Detect which cell encompasses the target text, then output its (X, Y) center coordinate. 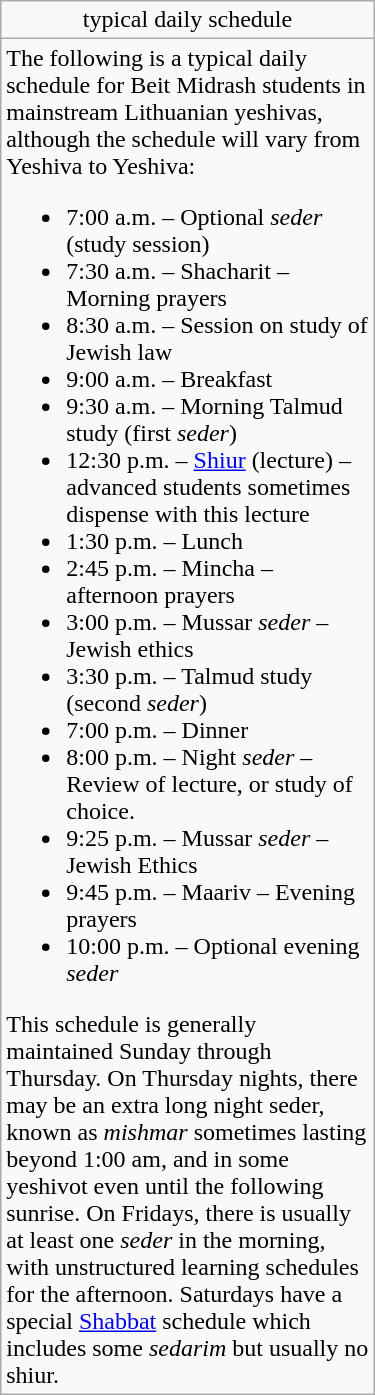
typical daily schedule (188, 20)
